Extract the [X, Y] coordinate from the center of the cell holding the provided text.  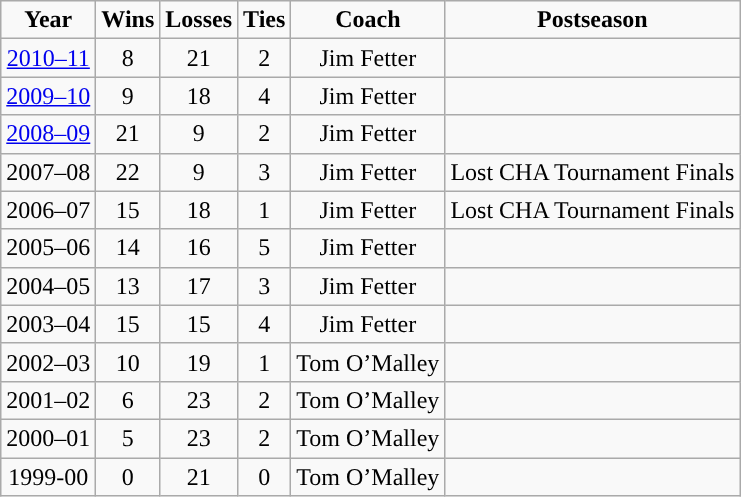
2001–02 [48, 400]
6 [128, 400]
2010–11 [48, 58]
17 [199, 286]
10 [128, 362]
14 [128, 248]
Postseason [592, 20]
2006–07 [48, 210]
22 [128, 172]
Coach [368, 20]
16 [199, 248]
8 [128, 58]
2007–08 [48, 172]
2008–09 [48, 134]
2005–06 [48, 248]
Losses [199, 20]
19 [199, 362]
Ties [264, 20]
2002–03 [48, 362]
Year [48, 20]
1999-00 [48, 477]
2003–04 [48, 324]
2000–01 [48, 438]
13 [128, 286]
2009–10 [48, 96]
Wins [128, 20]
2004–05 [48, 286]
